For the text-containing cell, return its midpoint in [x, y] coordinate format. 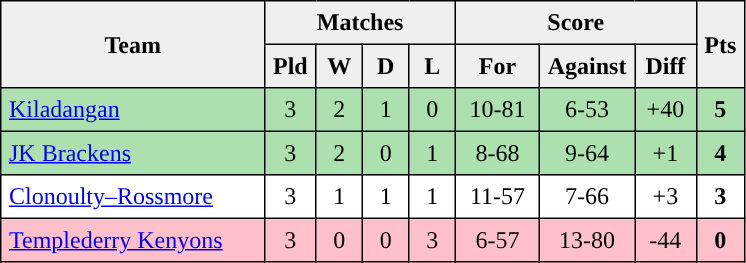
L [432, 66]
Pld [290, 66]
Clonoulty–Rossmore [133, 197]
10-81 [497, 110]
Templederry Kenyons [133, 240]
6-53 [586, 110]
D [385, 66]
Kiladangan [133, 110]
W [339, 66]
Pts [720, 44]
+1 [666, 153]
5 [720, 110]
8-68 [497, 153]
6-57 [497, 240]
13-80 [586, 240]
Score [576, 23]
Team [133, 44]
Matches [360, 23]
For [497, 66]
Against [586, 66]
11-57 [497, 197]
JK Brackens [133, 153]
+40 [666, 110]
4 [720, 153]
9-64 [586, 153]
+3 [666, 197]
Diff [666, 66]
7-66 [586, 197]
-44 [666, 240]
